Search for the cell housing the specified text and yield its (x, y) center coordinate. 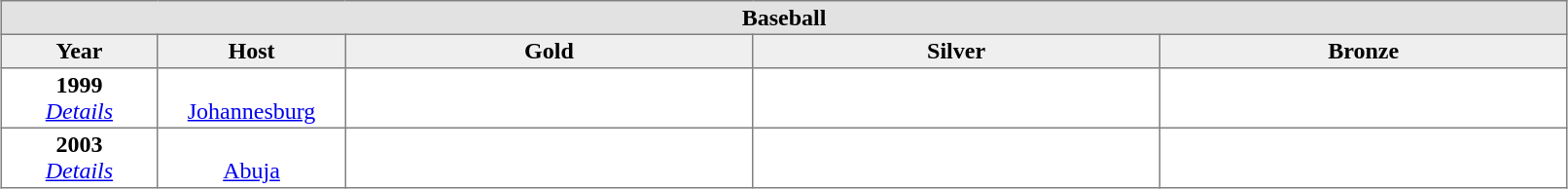
Johannesburg (251, 98)
Gold (549, 51)
1999Details (80, 98)
Silver (957, 51)
Abuja (251, 158)
2003Details (80, 158)
Bronze (1364, 51)
Baseball (784, 18)
Host (251, 51)
Year (80, 51)
